Capture the cell that displays the provided text and extract its (X, Y) central coordinate. 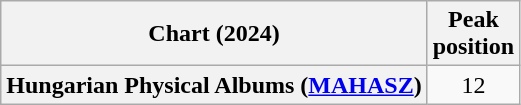
Hungarian Physical Albums (MAHASZ) (214, 85)
12 (473, 85)
Peakposition (473, 34)
Chart (2024) (214, 34)
